Return (X, Y) of the center of cell containing provided text 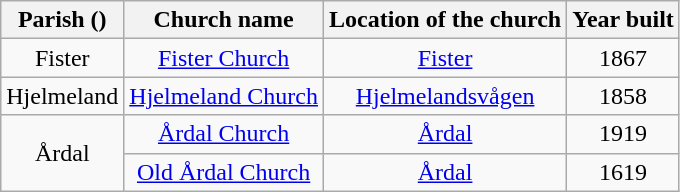
Hjelmeland Church (224, 96)
1919 (624, 134)
Year built (624, 20)
1619 (624, 172)
Old Årdal Church (224, 172)
Fister Church (224, 58)
Hjelmeland (62, 96)
1858 (624, 96)
Parish () (62, 20)
Church name (224, 20)
Årdal Church (224, 134)
1867 (624, 58)
Location of the church (444, 20)
Hjelmelandsvågen (444, 96)
